Provide the [x, y] coordinate of the cell's center where the given text is located.  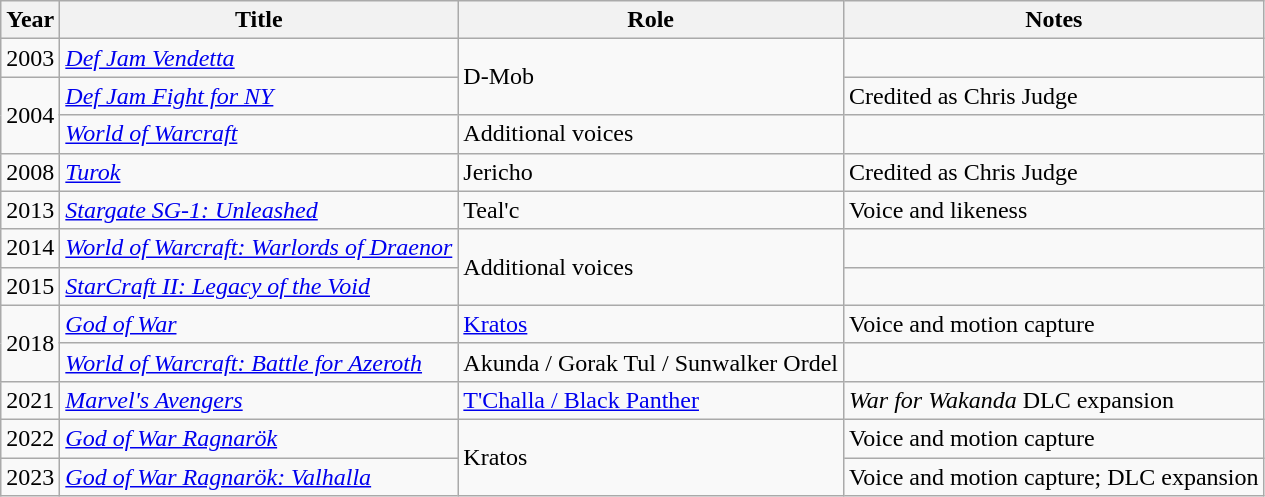
Voice and motion capture; DLC expansion [1054, 477]
2003 [30, 58]
T'Challa / Black Panther [651, 400]
World of Warcraft: Battle for Azeroth [259, 362]
Turok [259, 172]
Def Jam Fight for NY [259, 96]
2013 [30, 210]
Marvel's Avengers [259, 400]
D-Mob [651, 77]
Title [259, 20]
Teal'c [651, 210]
2022 [30, 438]
2014 [30, 248]
Stargate SG-1: Unleashed [259, 210]
2023 [30, 477]
2004 [30, 115]
God of War [259, 324]
Role [651, 20]
2021 [30, 400]
Year [30, 20]
World of Warcraft: Warlords of Draenor [259, 248]
2015 [30, 286]
Notes [1054, 20]
God of War Ragnarök [259, 438]
Jericho [651, 172]
God of War Ragnarök: Valhalla [259, 477]
Akunda / Gorak Tul / Sunwalker Ordel [651, 362]
2018 [30, 343]
Voice and likeness [1054, 210]
2008 [30, 172]
Def Jam Vendetta [259, 58]
StarCraft II: Legacy of the Void [259, 286]
War for Wakanda DLC expansion [1054, 400]
World of Warcraft [259, 134]
